Pinpoint the cell where the given text exists, returning its [X, Y] midpoint coordinate. 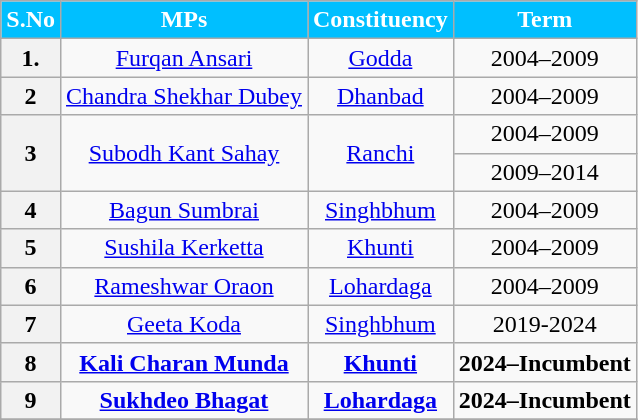
Constituency [381, 20]
Godda [381, 58]
Sukhdeo Bhagat [184, 400]
S.No [31, 20]
2019-2024 [544, 324]
Rameshwar Oraon [184, 286]
MPs [184, 20]
Furqan Ansari [184, 58]
Ranchi [381, 153]
5 [31, 248]
Term [544, 20]
7 [31, 324]
9 [31, 400]
2 [31, 96]
Chandra Shekhar Dubey [184, 96]
2009–2014 [544, 172]
1. [31, 58]
Subodh Kant Sahay [184, 153]
8 [31, 362]
3 [31, 153]
Bagun Sumbrai [184, 210]
Dhanbad [381, 96]
6 [31, 286]
4 [31, 210]
Sushila Kerketta [184, 248]
Kali Charan Munda [184, 362]
Geeta Koda [184, 324]
